Locate the cell with the specified text and output its (x, y) center coordinate. 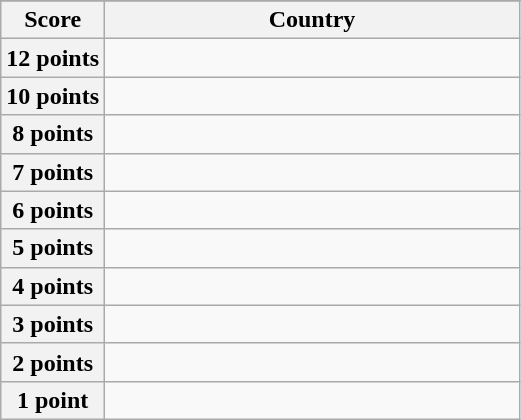
7 points (53, 172)
3 points (53, 324)
Score (53, 20)
6 points (53, 210)
8 points (53, 134)
Country (312, 20)
5 points (53, 248)
2 points (53, 362)
12 points (53, 58)
10 points (53, 96)
4 points (53, 286)
1 point (53, 400)
